For the text-containing cell, return its midpoint in (X, Y) coordinate format. 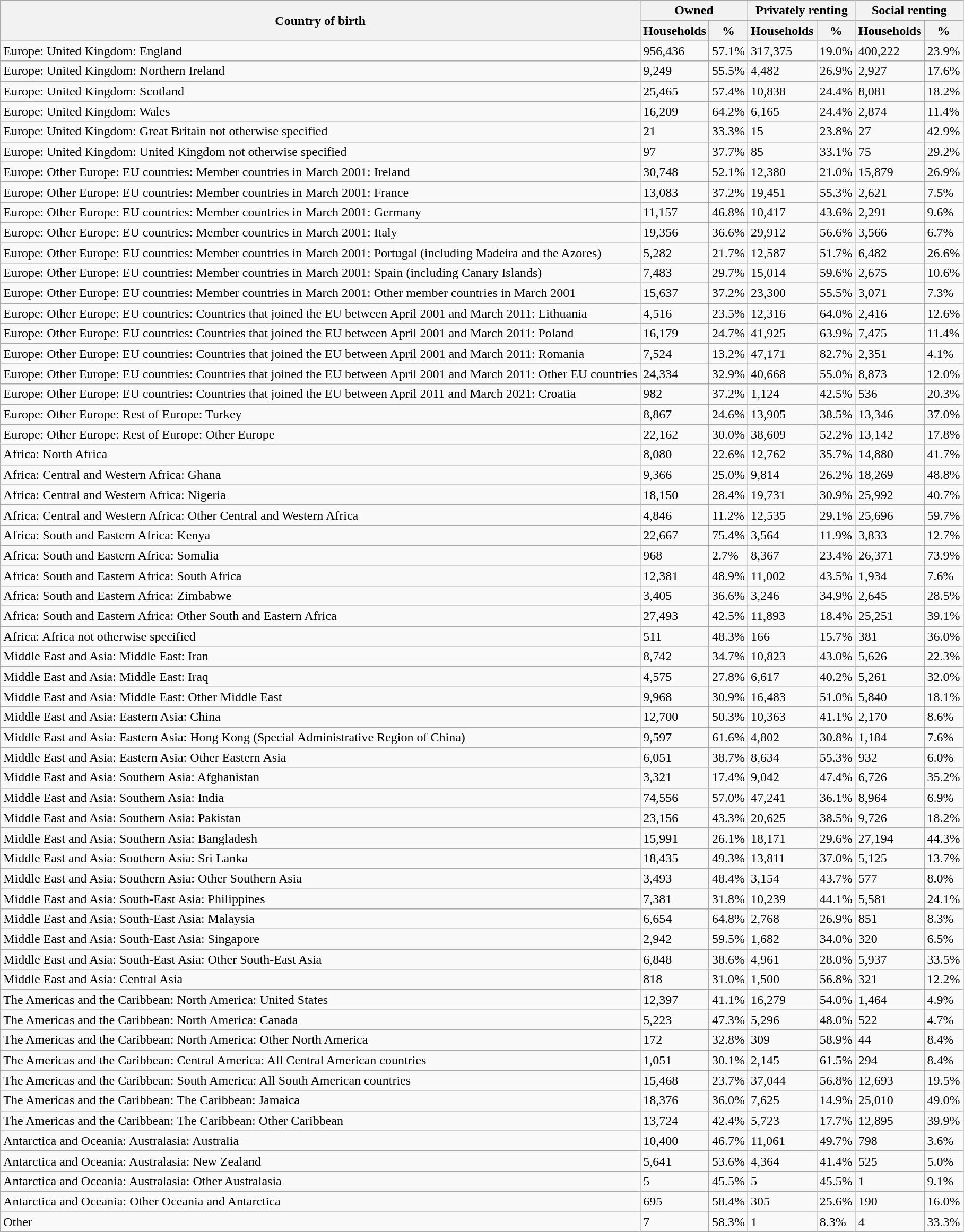
3,833 (890, 535)
41.4% (836, 1161)
11,157 (675, 212)
1,682 (782, 939)
7.3% (943, 293)
34.9% (836, 596)
3,564 (782, 535)
27,194 (890, 838)
40.7% (943, 495)
5,626 (890, 657)
36.1% (836, 798)
Middle East and Asia: South-East Asia: Philippines (320, 899)
42.4% (728, 1121)
6,482 (890, 253)
Europe: United Kingdom: Northern Ireland (320, 71)
Europe: Other Europe: EU countries: Countries that joined the EU between April 2001 and March 2011: Other EU countries (320, 374)
46.7% (728, 1141)
51.7% (836, 253)
317,375 (782, 51)
The Americas and the Caribbean: The Caribbean: Other Caribbean (320, 1121)
8,080 (675, 455)
9,726 (890, 818)
4.9% (943, 1000)
Africa: Africa not otherwise specified (320, 636)
16,209 (675, 111)
25,465 (675, 91)
25.6% (836, 1201)
18,435 (675, 858)
37,044 (782, 1080)
32.8% (728, 1040)
851 (890, 919)
22,162 (675, 434)
16,483 (782, 697)
43.0% (836, 657)
818 (675, 980)
13,724 (675, 1121)
2,416 (890, 313)
57.1% (728, 51)
25,010 (890, 1100)
22.6% (728, 455)
49.7% (836, 1141)
Africa: South and Eastern Africa: Kenya (320, 535)
29.1% (836, 515)
982 (675, 394)
The Americas and the Caribbean: North America: Canada (320, 1020)
Africa: Central and Western Africa: Ghana (320, 475)
Europe: Other Europe: EU countries: Member countries in March 2001: Germany (320, 212)
Europe: Other Europe: Rest of Europe: Turkey (320, 414)
75.4% (728, 535)
12.2% (943, 980)
4 (890, 1221)
13.2% (728, 354)
17.6% (943, 71)
6.7% (943, 232)
25,696 (890, 515)
46.8% (728, 212)
16,279 (782, 1000)
13.7% (943, 858)
47,171 (782, 354)
2,768 (782, 919)
9,042 (782, 777)
536 (890, 394)
24,334 (675, 374)
31.0% (728, 980)
43.3% (728, 818)
6,726 (890, 777)
30.0% (728, 434)
Europe: United Kingdom: England (320, 51)
38.6% (728, 959)
35.2% (943, 777)
695 (675, 1201)
9,366 (675, 475)
30.8% (836, 737)
27.8% (728, 677)
48.8% (943, 475)
7,483 (675, 273)
3.6% (943, 1141)
4.7% (943, 1020)
Middle East and Asia: Southern Asia: Other Southern Asia (320, 878)
3,154 (782, 878)
7,524 (675, 354)
82.7% (836, 354)
2,942 (675, 939)
The Americas and the Caribbean: Central America: All Central American countries (320, 1060)
10,417 (782, 212)
12,895 (890, 1121)
48.0% (836, 1020)
13,905 (782, 414)
28.4% (728, 495)
18,376 (675, 1100)
4,802 (782, 737)
932 (890, 757)
9,249 (675, 71)
64.0% (836, 313)
11.2% (728, 515)
6.5% (943, 939)
39.9% (943, 1121)
38,609 (782, 434)
Middle East and Asia: Middle East: Iraq (320, 677)
8,873 (890, 374)
29,912 (782, 232)
18,269 (890, 475)
47.3% (728, 1020)
5,641 (675, 1161)
172 (675, 1040)
Antarctica and Oceania: Australasia: New Zealand (320, 1161)
1,464 (890, 1000)
Europe: United Kingdom: Wales (320, 111)
956,436 (675, 51)
Europe: Other Europe: EU countries: Member countries in March 2001: France (320, 192)
37.7% (728, 152)
Middle East and Asia: South-East Asia: Singapore (320, 939)
577 (890, 878)
8,634 (782, 757)
19.0% (836, 51)
5,723 (782, 1121)
15,879 (890, 172)
29.6% (836, 838)
Europe: Other Europe: EU countries: Countries that joined the EU between April 2011 and March 2021: Croatia (320, 394)
48.3% (728, 636)
320 (890, 939)
12,693 (890, 1080)
2,145 (782, 1060)
The Americas and the Caribbean: North America: United States (320, 1000)
2,291 (890, 212)
6.0% (943, 757)
Middle East and Asia: Eastern Asia: China (320, 717)
38.7% (728, 757)
23.5% (728, 313)
Middle East and Asia: Eastern Asia: Other Eastern Asia (320, 757)
8,081 (890, 91)
8.0% (943, 878)
30,748 (675, 172)
8,367 (782, 555)
12.0% (943, 374)
12,762 (782, 455)
Middle East and Asia: Central Asia (320, 980)
22,667 (675, 535)
59.6% (836, 273)
19.5% (943, 1080)
85 (782, 152)
10,363 (782, 717)
Middle East and Asia: Middle East: Iran (320, 657)
17.7% (836, 1121)
12.7% (943, 535)
Africa: South and Eastern Africa: Other South and Eastern Africa (320, 616)
16.0% (943, 1201)
43.7% (836, 878)
13,346 (890, 414)
58.4% (728, 1201)
522 (890, 1020)
Middle East and Asia: Southern Asia: Afghanistan (320, 777)
50.3% (728, 717)
24.7% (728, 334)
31.8% (728, 899)
41,925 (782, 334)
47.4% (836, 777)
29.2% (943, 152)
Antarctica and Oceania: Australasia: Other Australasia (320, 1181)
63.9% (836, 334)
51.0% (836, 697)
321 (890, 980)
14.9% (836, 1100)
58.9% (836, 1040)
61.5% (836, 1060)
8,964 (890, 798)
48.4% (728, 878)
381 (890, 636)
Middle East and Asia: Eastern Asia: Hong Kong (Special Administrative Region of China) (320, 737)
7,625 (782, 1100)
6,165 (782, 111)
33.5% (943, 959)
305 (782, 1201)
22.3% (943, 657)
8.6% (943, 717)
32.9% (728, 374)
44.3% (943, 838)
Africa: South and Eastern Africa: Zimbabwe (320, 596)
2,621 (890, 192)
42.9% (943, 132)
12,587 (782, 253)
2,170 (890, 717)
61.6% (728, 737)
11,893 (782, 616)
26.2% (836, 475)
511 (675, 636)
2,645 (890, 596)
Europe: Other Europe: EU countries: Member countries in March 2001: Italy (320, 232)
5,840 (890, 697)
4,364 (782, 1161)
43.6% (836, 212)
1,124 (782, 394)
49.0% (943, 1100)
18,150 (675, 495)
Europe: Other Europe: EU countries: Member countries in March 2001: Portugal (including Madeira and the Azores) (320, 253)
32.0% (943, 677)
525 (890, 1161)
52.2% (836, 434)
19,731 (782, 495)
27 (890, 132)
44.1% (836, 899)
Africa: North Africa (320, 455)
24.6% (728, 414)
Africa: South and Eastern Africa: Somalia (320, 555)
35.7% (836, 455)
13,811 (782, 858)
16,179 (675, 334)
3,405 (675, 596)
74,556 (675, 798)
Europe: United Kingdom: United Kingdom not otherwise specified (320, 152)
3,246 (782, 596)
309 (782, 1040)
21.7% (728, 253)
1,500 (782, 980)
400,222 (890, 51)
11,061 (782, 1141)
21.0% (836, 172)
15 (782, 132)
44 (890, 1040)
10.6% (943, 273)
57.0% (728, 798)
25,992 (890, 495)
9,814 (782, 475)
40,668 (782, 374)
52.1% (728, 172)
41.7% (943, 455)
64.8% (728, 919)
Europe: United Kingdom: Scotland (320, 91)
18.4% (836, 616)
4,516 (675, 313)
Europe: Other Europe: Rest of Europe: Other Europe (320, 434)
Europe: Other Europe: EU countries: Countries that joined the EU between April 2001 and March 2011: Poland (320, 334)
Africa: South and Eastern Africa: South Africa (320, 575)
6,617 (782, 677)
166 (782, 636)
59.5% (728, 939)
15,468 (675, 1080)
26.1% (728, 838)
10,239 (782, 899)
1,934 (890, 575)
26,371 (890, 555)
The Americas and the Caribbean: The Caribbean: Jamaica (320, 1100)
Country of birth (320, 21)
23,156 (675, 818)
15.7% (836, 636)
190 (890, 1201)
Middle East and Asia: Middle East: Other Middle East (320, 697)
12,380 (782, 172)
4,846 (675, 515)
Owned (694, 11)
Middle East and Asia: Southern Asia: India (320, 798)
12.6% (943, 313)
Europe: Other Europe: EU countries: Countries that joined the EU between April 2001 and March 2011: Romania (320, 354)
The Americas and the Caribbean: South America: All South American countries (320, 1080)
17.4% (728, 777)
9.1% (943, 1181)
7.5% (943, 192)
17.8% (943, 434)
15,637 (675, 293)
23.8% (836, 132)
48.9% (728, 575)
34.7% (728, 657)
4,575 (675, 677)
64.2% (728, 111)
20.3% (943, 394)
33.1% (836, 152)
798 (890, 1141)
23,300 (782, 293)
40.2% (836, 677)
3,071 (890, 293)
The Americas and the Caribbean: North America: Other North America (320, 1040)
7,475 (890, 334)
56.6% (836, 232)
4,961 (782, 959)
23.7% (728, 1080)
Europe: Other Europe: EU countries: Member countries in March 2001: Other member countries in March 2001 (320, 293)
Middle East and Asia: Southern Asia: Pakistan (320, 818)
12,381 (675, 575)
5,296 (782, 1020)
24.1% (943, 899)
968 (675, 555)
9,968 (675, 697)
3,321 (675, 777)
21 (675, 132)
Europe: Other Europe: EU countries: Member countries in March 2001: Ireland (320, 172)
12,316 (782, 313)
Middle East and Asia: Southern Asia: Sri Lanka (320, 858)
18,171 (782, 838)
23.4% (836, 555)
97 (675, 152)
14,880 (890, 455)
34.0% (836, 939)
29.7% (728, 273)
1,184 (890, 737)
20,625 (782, 818)
12,397 (675, 1000)
5,282 (675, 253)
Europe: United Kingdom: Great Britain not otherwise specified (320, 132)
9,597 (675, 737)
Antarctica and Oceania: Australasia: Australia (320, 1141)
294 (890, 1060)
30.1% (728, 1060)
9.6% (943, 212)
25,251 (890, 616)
18.1% (943, 697)
5,581 (890, 899)
8,742 (675, 657)
3,566 (890, 232)
58.3% (728, 1221)
26.6% (943, 253)
4.1% (943, 354)
5,125 (890, 858)
6,848 (675, 959)
57.4% (728, 91)
5,261 (890, 677)
4,482 (782, 71)
6,051 (675, 757)
6,654 (675, 919)
5,223 (675, 1020)
59.7% (943, 515)
Antarctica and Oceania: Other Oceania and Antarctica (320, 1201)
55.0% (836, 374)
2.7% (728, 555)
15,991 (675, 838)
28.0% (836, 959)
2,927 (890, 71)
10,400 (675, 1141)
Africa: Central and Western Africa: Other Central and Western Africa (320, 515)
27,493 (675, 616)
28.5% (943, 596)
Social renting (909, 11)
12,535 (782, 515)
Europe: Other Europe: EU countries: Countries that joined the EU between April 2001 and March 2011: Lithuania (320, 313)
Africa: Central and Western Africa: Nigeria (320, 495)
23.9% (943, 51)
54.0% (836, 1000)
19,356 (675, 232)
6.9% (943, 798)
Other (320, 1221)
39.1% (943, 616)
43.5% (836, 575)
Middle East and Asia: Southern Asia: Bangladesh (320, 838)
49.3% (728, 858)
11.9% (836, 535)
2,874 (890, 111)
5,937 (890, 959)
19,451 (782, 192)
8,867 (675, 414)
73.9% (943, 555)
Europe: Other Europe: EU countries: Member countries in March 2001: Spain (including Canary Islands) (320, 273)
10,823 (782, 657)
3,493 (675, 878)
13,083 (675, 192)
2,351 (890, 354)
2,675 (890, 273)
25.0% (728, 475)
7,381 (675, 899)
5.0% (943, 1161)
12,700 (675, 717)
Middle East and Asia: South-East Asia: Other South-East Asia (320, 959)
Middle East and Asia: South-East Asia: Malaysia (320, 919)
15,014 (782, 273)
10,838 (782, 91)
Privately renting (801, 11)
13,142 (890, 434)
47,241 (782, 798)
11,002 (782, 575)
7 (675, 1221)
53.6% (728, 1161)
1,051 (675, 1060)
75 (890, 152)
